Provide the (x, y) coordinate of the cell's center where the given text is located.  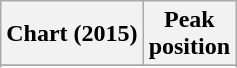
Chart (2015) (72, 34)
Peakposition (189, 34)
